Locate the cell with the specified text and output its [X, Y] center coordinate. 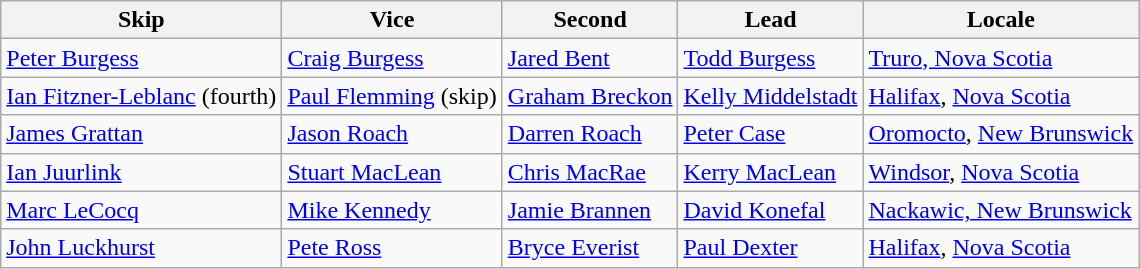
John Luckhurst [142, 248]
Graham Breckon [590, 96]
James Grattan [142, 134]
Skip [142, 20]
Craig Burgess [392, 58]
Second [590, 20]
Chris MacRae [590, 172]
Paul Flemming (skip) [392, 96]
Jared Bent [590, 58]
Windsor, Nova Scotia [1001, 172]
Kelly Middelstadt [770, 96]
Kerry MacLean [770, 172]
Truro, Nova Scotia [1001, 58]
Nackawic, New Brunswick [1001, 210]
Stuart MacLean [392, 172]
Jason Roach [392, 134]
Jamie Brannen [590, 210]
Ian Juurlink [142, 172]
Marc LeCocq [142, 210]
Ian Fitzner-Leblanc (fourth) [142, 96]
Todd Burgess [770, 58]
Bryce Everist [590, 248]
Darren Roach [590, 134]
Peter Case [770, 134]
David Konefal [770, 210]
Locale [1001, 20]
Lead [770, 20]
Pete Ross [392, 248]
Mike Kennedy [392, 210]
Vice [392, 20]
Paul Dexter [770, 248]
Oromocto, New Brunswick [1001, 134]
Peter Burgess [142, 58]
